Capture the cell that displays the provided text and extract its (x, y) central coordinate. 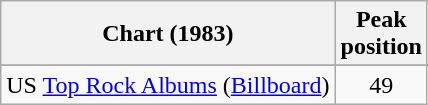
US Top Rock Albums (Billboard) (168, 85)
Peakposition (381, 34)
Chart (1983) (168, 34)
49 (381, 85)
